Return the (x, y) coordinate for the center point of the cell that contains the specified text.  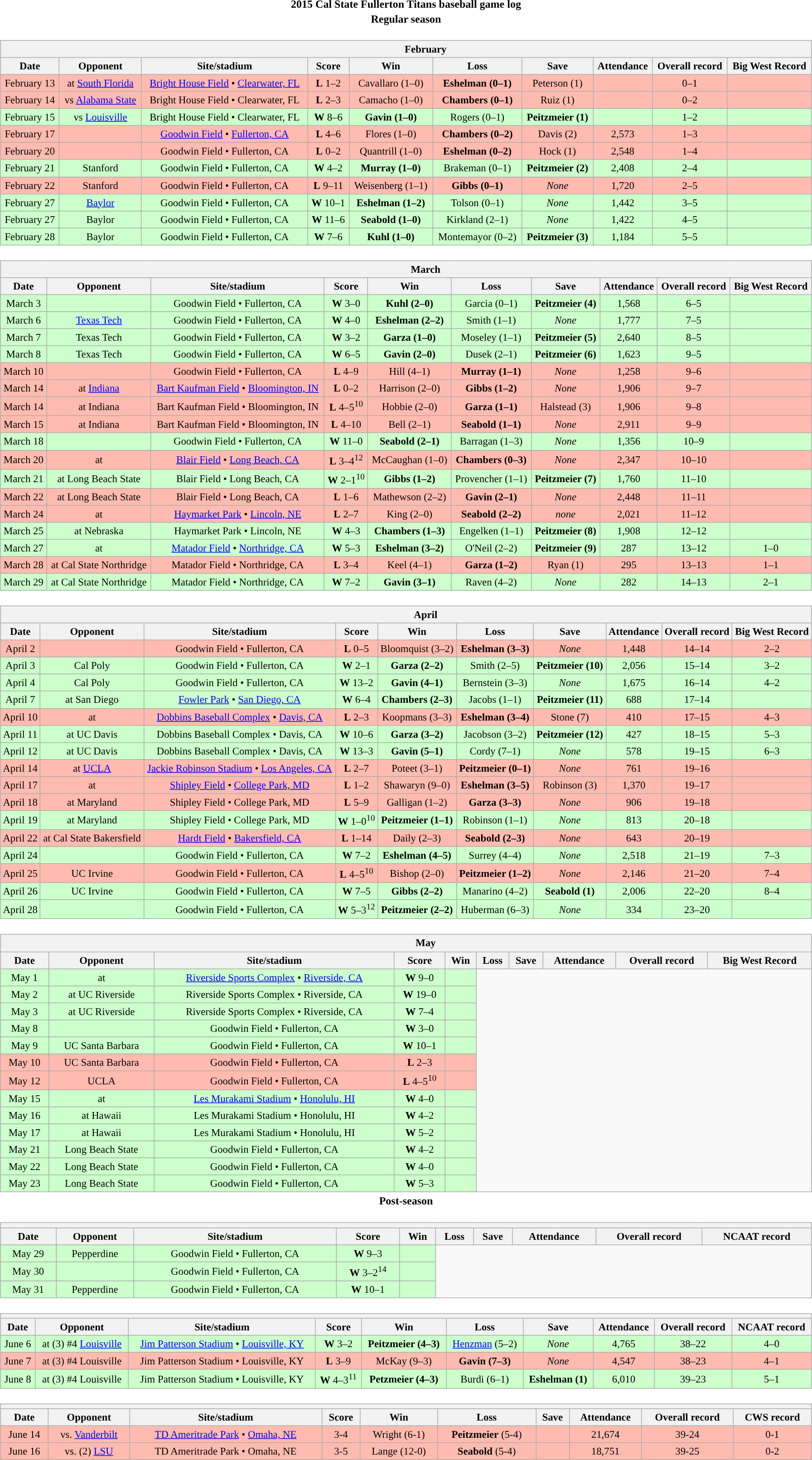
6–3 (772, 751)
Chambers (0–1) (478, 100)
April 2 (20, 649)
578 (633, 751)
none (565, 514)
Huberman (6–3) (495, 909)
McCaughan (1–0) (410, 459)
Peitzmeier (9) (565, 548)
May 23 (24, 1184)
13–13 (694, 565)
Garza (1–2) (491, 565)
1,442 (623, 203)
Engelken (1–1) (491, 531)
February 20 (30, 151)
O'Neil (2–2) (491, 548)
April 24 (20, 855)
Gavin (4–1) (417, 683)
7–5 (694, 320)
Garza (3–3) (495, 802)
9–8 (694, 406)
Seabold (2–2) (491, 514)
9–6 (694, 371)
Peitzmeier (5) (565, 337)
W 9–3 (368, 1253)
Jacobs (1–1) (495, 700)
March 6 (24, 320)
Provencher (1–1) (491, 479)
W 2–110 (346, 479)
April 4 (20, 683)
813 (633, 820)
Chambers (0–2) (478, 134)
May 31 (28, 1289)
Smith (1–1) (491, 320)
February 22 (30, 185)
6,010 (623, 1379)
0–1 (690, 83)
March 3 (24, 303)
Peterson (1) (557, 83)
16–14 (697, 683)
6–5 (694, 303)
Chambers (0–3) (491, 459)
W 6–4 (356, 700)
Eshelman (3–2) (410, 548)
1,422 (623, 219)
Eshelman (0–1) (478, 83)
11–12 (694, 514)
May 15 (24, 1098)
March 27 (24, 548)
Manarino (4–2) (495, 891)
22–20 (697, 891)
19–15 (697, 751)
March 20 (24, 459)
W 13–3 (356, 751)
February 14 (30, 100)
April 28 (20, 909)
Eshelman (4–5) (417, 855)
Peitzmeier (2–2) (417, 909)
Murray (1–0) (391, 168)
April 22 (20, 838)
May 22 (24, 1167)
Eshelman (1) (558, 1379)
Garcia (0–1) (491, 303)
W 13–2 (356, 683)
Garza (3–2) (417, 734)
February 13 (30, 83)
9–7 (694, 388)
Quantrill (1–0) (391, 151)
Bishop (2–0) (417, 873)
2,911 (629, 425)
Burdi (6–1) (485, 1379)
427 (633, 734)
18–15 (697, 734)
L 4–10 (346, 425)
Hill (4–1) (410, 371)
June 8 (18, 1379)
10–9 (694, 441)
1–1 (771, 565)
W 7–5 (356, 891)
4–5 (690, 219)
12–12 (694, 531)
April 7 (20, 700)
May 1 (24, 977)
3–5 (690, 203)
April 17 (20, 785)
3-4 (341, 1435)
Robinson (3) (570, 785)
L 9–11 (328, 185)
Murray (1–1) (491, 371)
W 4–311 (338, 1379)
1,568 (629, 303)
8–5 (694, 337)
May 12 (24, 1080)
April 10 (20, 717)
2,548 (623, 151)
Rogers (0–1) (478, 117)
W 11–6 (328, 219)
Brakeman (0–1) (478, 168)
295 (629, 565)
June 16 (24, 1451)
9–9 (694, 425)
Koopmans (3–3) (417, 717)
19–17 (697, 785)
May 3 (24, 1011)
Gavin (3–1) (410, 582)
0-2 (773, 1451)
14–14 (697, 649)
0–2 (690, 100)
Flores (1–0) (391, 134)
3–2 (772, 666)
334 (633, 909)
February 21 (30, 168)
4–1 (772, 1361)
18,751 (605, 1451)
2,448 (629, 497)
Gavin (5–1) (417, 751)
UCLA (101, 1080)
Chambers (2–3) (417, 700)
Peitzmeier (1–1) (417, 820)
L 3–4 (346, 565)
8–4 (772, 891)
1–2 (690, 117)
4–3 (772, 717)
39-25 (687, 1451)
Eshelman (3–3) (495, 649)
11–10 (694, 479)
Harrison (2–0) (410, 388)
Smith (2–5) (495, 666)
L 5–9 (356, 802)
2,518 (633, 855)
May 8 (24, 1028)
L 4–9 (346, 371)
L 4–6 (328, 134)
at Cal State Bakersfield (92, 838)
Daily (2–3) (417, 838)
Surrey (4–4) (495, 855)
2–2 (772, 649)
Bloomquist (3–2) (417, 649)
Kirkland (2–1) (478, 219)
Gavin (2–1) (491, 497)
Peitzmeier (12) (570, 734)
1–0 (771, 548)
W 8–6 (328, 117)
2,056 (633, 666)
1,623 (629, 354)
1,720 (623, 185)
Peitzmeier (1) (557, 117)
Eshelman (1–2) (391, 203)
Moseley (1–1) (491, 337)
W 4–3 (346, 531)
March 7 (24, 337)
March 25 (24, 531)
W 5–2 (420, 1133)
7–4 (772, 873)
Peitzmeier (6) (565, 354)
Seabold (1–0) (391, 219)
Peitzmeier (1–2) (495, 873)
Keel (4–1) (410, 565)
2,408 (623, 168)
Wright (6-1) (399, 1435)
April 26 (20, 891)
410 (633, 717)
3-5 (341, 1451)
March 15 (24, 425)
March 24 (24, 514)
Garza (2–2) (417, 666)
Gibbs (2–2) (417, 891)
2–5 (690, 185)
Hock (1) (557, 151)
2,006 (633, 891)
Halstead (3) (565, 406)
Weisenberg (1–1) (391, 185)
11–11 (694, 497)
Seabold (1) (570, 891)
5–3 (772, 734)
vs. Vanderbilt (89, 1435)
W 5–312 (356, 909)
May (406, 943)
Davis (2) (557, 134)
1,448 (633, 649)
21,674 (605, 1435)
W 11–0 (346, 441)
Peitzmeier (0–1) (495, 768)
Peitzmeier (2) (557, 168)
W 19–0 (420, 994)
L 3–412 (346, 459)
May 10 (24, 1063)
Dusek (2–1) (491, 354)
W 3–214 (368, 1271)
2,347 (629, 459)
21–19 (697, 855)
17–14 (697, 700)
4–2 (772, 683)
May 9 (24, 1045)
April 12 (20, 751)
W 7–6 (328, 237)
May 29 (28, 1253)
2,640 (629, 337)
13–12 (694, 548)
Camacho (1–0) (391, 100)
Gavin (1–0) (391, 117)
Bell (2–1) (410, 425)
Seabold (5-4) (487, 1451)
CWS record (773, 1417)
April 3 (20, 666)
March 21 (24, 479)
2,021 (629, 514)
April 14 (20, 768)
20–18 (697, 820)
1,184 (623, 237)
April (406, 614)
May 17 (24, 1133)
Shawaryn (9–0) (417, 785)
19–18 (697, 802)
February 17 (30, 134)
W 1–010 (356, 820)
Ruiz (1) (557, 100)
Fowler Park • San Diego, CA (240, 700)
March 18 (24, 441)
1–3 (690, 134)
Stone (7) (570, 717)
W 6–5 (346, 354)
Hobbie (2–0) (410, 406)
Montemayor (0–2) (478, 237)
14–13 (694, 582)
June 7 (18, 1361)
Gavin (2–0) (410, 354)
Peitzmeier (4–3) (404, 1344)
287 (629, 548)
2,146 (633, 873)
Jackie Robinson Stadium • Los Angeles, CA (240, 768)
Cordy (7–1) (495, 751)
vs. (2) LSU (89, 1451)
March 22 (24, 497)
May 16 (24, 1116)
McKay (9–3) (404, 1361)
Bernstein (3–3) (495, 683)
7–3 (772, 855)
L 3–9 (338, 1361)
W 9–0 (420, 977)
Eshelman (3–5) (495, 785)
Barragan (1–3) (491, 441)
Peitzmeier (8) (565, 531)
Peitzmeier (11) (570, 700)
W 2–1 (356, 666)
April 19 (20, 820)
39-24 (687, 1435)
L 1–6 (346, 497)
Peitzmeier (10) (570, 666)
Peitzmeier (5-4) (487, 1435)
21–20 (697, 873)
W 7–4 (420, 1011)
April 11 (20, 734)
1–4 (690, 151)
May 2 (24, 994)
4,765 (623, 1344)
4–0 (772, 1344)
761 (633, 768)
643 (633, 838)
Galligan (1–2) (417, 802)
5–5 (690, 237)
June 14 (24, 1435)
Eshelman (2–2) (410, 320)
Peitzmeier (4) (565, 303)
March (406, 269)
2–1 (771, 582)
Hardt Field • Bakersfield, CA (240, 838)
1,258 (629, 371)
Peitzmeier (7) (565, 479)
W 10–6 (356, 734)
2–4 (690, 168)
L 1–14 (356, 838)
Peitzmeier (3) (557, 237)
38–23 (693, 1361)
March 10 (24, 371)
June 6 (18, 1344)
4,547 (623, 1361)
282 (629, 582)
1,760 (629, 479)
19–16 (697, 768)
at Nebraska (99, 531)
February 15 (30, 117)
Garza (1–0) (410, 337)
King (2–0) (410, 514)
Lange (12-0) (399, 1451)
Robinson (1–1) (495, 820)
Ryan (1) (565, 565)
Jacobson (3–2) (495, 734)
Tolson (0–1) (478, 203)
Seabold (1–1) (491, 425)
688 (633, 700)
906 (633, 802)
1,356 (629, 441)
17–15 (697, 717)
5–1 (772, 1379)
April 18 (20, 802)
0-1 (773, 1435)
at South Florida (101, 83)
20–19 (697, 838)
Gibbs (0–1) (478, 185)
2,573 (623, 134)
1,675 (633, 683)
9–5 (694, 354)
Henzman (5–2) (485, 1344)
March 8 (24, 354)
Kuhl (2–0) (410, 303)
at San Diego (92, 700)
Garza (1–1) (491, 406)
at UCLA (92, 768)
Poteet (3–1) (417, 768)
Seabold (2–3) (495, 838)
10–10 (694, 459)
Eshelman (0–2) (478, 151)
15–14 (697, 666)
Seabold (2–1) (410, 441)
May 21 (24, 1150)
Raven (4–2) (491, 582)
Petzmeier (4–3) (404, 1379)
Mathewson (2–2) (410, 497)
1,777 (629, 320)
vs Alabama State (101, 100)
38–22 (693, 1344)
L 0–5 (356, 649)
May 30 (28, 1271)
March 29 (24, 582)
Eshelman (3–4) (495, 717)
vs Louisville (101, 117)
Gavin (7–3) (485, 1361)
March 28 (24, 565)
39–23 (693, 1379)
23–20 (697, 909)
April 25 (20, 873)
1,908 (629, 531)
February 28 (30, 237)
1,370 (633, 785)
February (406, 49)
Cavallaro (1–0) (391, 83)
Kuhl (1–0) (391, 237)
Chambers (1–3) (410, 531)
